Scan for the cell matching the given text and deliver its [x, y] coordinate at center. 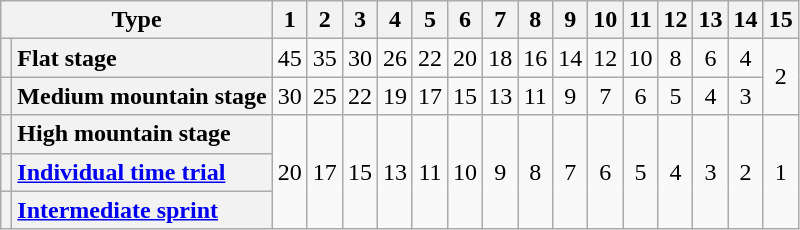
25 [324, 96]
35 [324, 58]
Type [136, 20]
26 [394, 58]
Intermediate sprint [142, 210]
Medium mountain stage [142, 96]
High mountain stage [142, 134]
19 [394, 96]
45 [290, 58]
18 [500, 58]
Individual time trial [142, 172]
Flat stage [142, 58]
16 [536, 58]
